Output the [x, y] coordinate of the center of the cell containing the given text.  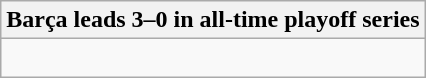
Barça leads 3–0 in all-time playoff series [213, 20]
